Output the [X, Y] coordinate of the center of the cell containing the given text.  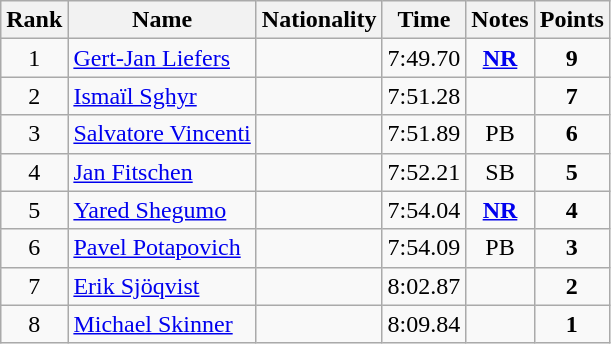
7:54.04 [424, 210]
8:02.87 [424, 286]
Yared Shegumo [162, 210]
Erik Sjöqvist [162, 286]
Gert-Jan Liefers [162, 58]
9 [572, 58]
Pavel Potapovich [162, 248]
Nationality [319, 20]
7:54.09 [424, 248]
8:09.84 [424, 324]
Rank [34, 20]
7:52.21 [424, 172]
8 [34, 324]
7:51.28 [424, 96]
Name [162, 20]
SB [500, 172]
Ismaïl Sghyr [162, 96]
Time [424, 20]
Michael Skinner [162, 324]
7:51.89 [424, 134]
7:49.70 [424, 58]
Salvatore Vincenti [162, 134]
Notes [500, 20]
Jan Fitschen [162, 172]
Points [572, 20]
